Output the (x, y) coordinate of the center of the cell containing the given text.  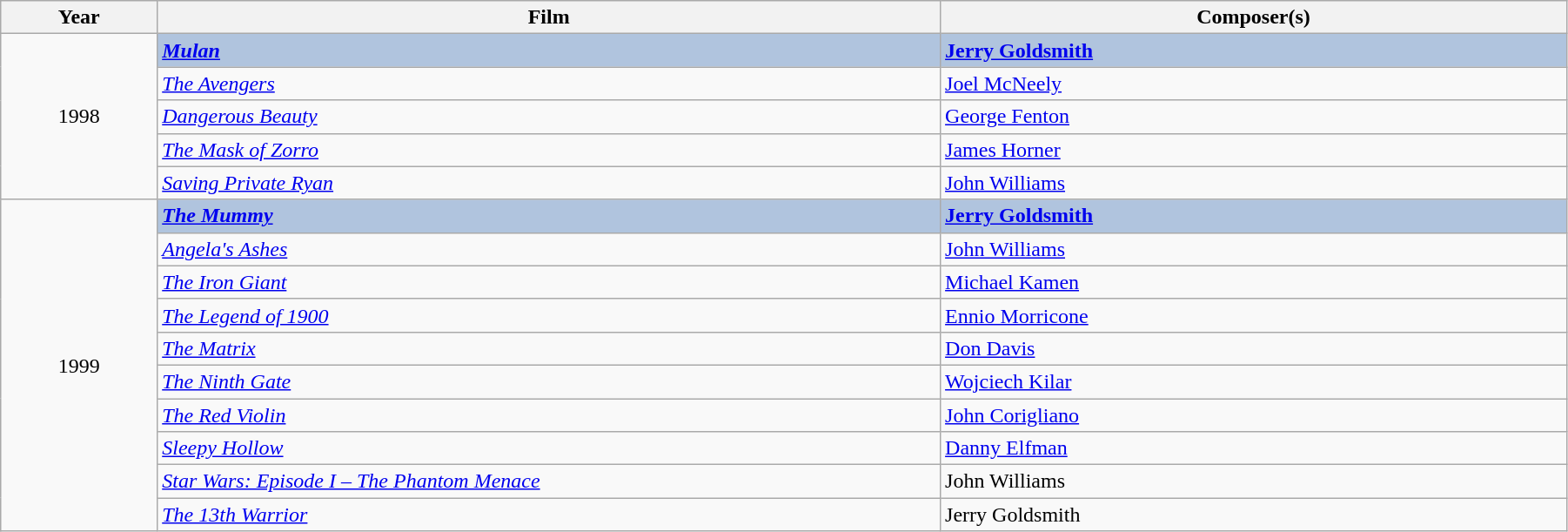
Year (79, 17)
The Matrix (549, 348)
The Mummy (549, 216)
Dangerous Beauty (549, 117)
1999 (79, 366)
Ennio Morricone (1254, 315)
The Legend of 1900 (549, 315)
The Iron Giant (549, 282)
Sleepy Hollow (549, 448)
The Red Violin (549, 415)
The 13th Warrior (549, 515)
John Corigliano (1254, 415)
Danny Elfman (1254, 448)
Saving Private Ryan (549, 183)
1998 (79, 117)
Don Davis (1254, 348)
Film (549, 17)
Wojciech Kilar (1254, 381)
James Horner (1254, 150)
Composer(s) (1254, 17)
Joel McNeely (1254, 84)
Michael Kamen (1254, 282)
The Ninth Gate (549, 381)
Mulan (549, 51)
The Avengers (549, 84)
Angela's Ashes (549, 249)
George Fenton (1254, 117)
Star Wars: Episode I – The Phantom Menace (549, 481)
The Mask of Zorro (549, 150)
